For the text-containing cell, return its midpoint in [X, Y] coordinate format. 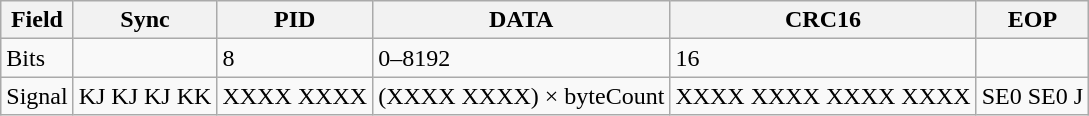
KJ KJ KJ KK [145, 96]
XXXX XXXX [295, 96]
(XXXX XXXX) × byteCount [522, 96]
EOP [1032, 20]
8 [295, 58]
PID [295, 20]
XXXX XXXX XXXX XXXX [823, 96]
Signal [37, 96]
0–8192 [522, 58]
CRC16 [823, 20]
Bits [37, 58]
DATA [522, 20]
Field [37, 20]
SE0 SE0 J [1032, 96]
16 [823, 58]
Sync [145, 20]
